Extract the (X, Y) coordinate from the center of the cell holding the provided text.  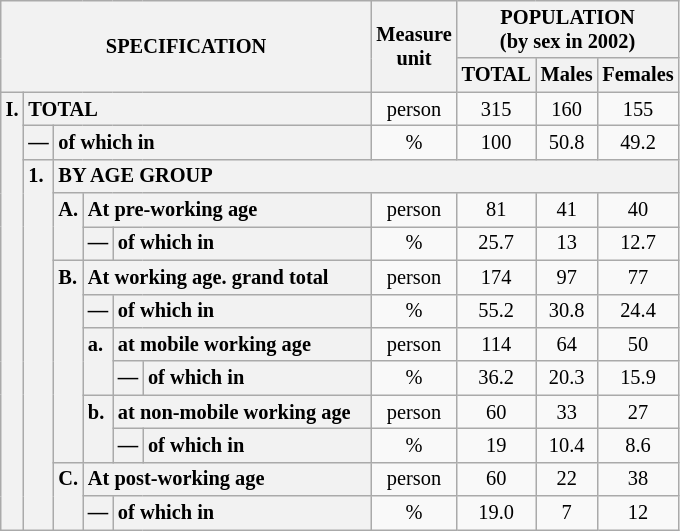
At post-working age (227, 479)
114 (496, 344)
1. (38, 344)
49.2 (638, 142)
8.6 (638, 445)
38 (638, 479)
33 (567, 412)
15.9 (638, 378)
41 (567, 210)
SPECIFICATION (186, 46)
81 (496, 210)
I. (12, 311)
100 (496, 142)
Measure unit (414, 46)
a. (98, 360)
7 (567, 513)
At pre-working age (227, 210)
BY AGE GROUP (366, 176)
64 (567, 344)
b. (98, 428)
At working age. grand total (227, 277)
174 (496, 277)
22 (567, 479)
155 (638, 109)
at mobile working age (242, 344)
Females (638, 75)
20.3 (567, 378)
A. (68, 226)
97 (567, 277)
77 (638, 277)
24.4 (638, 311)
30.8 (567, 311)
315 (496, 109)
12 (638, 513)
10.4 (567, 445)
at non-mobile working age (242, 412)
50.8 (567, 142)
27 (638, 412)
19.0 (496, 513)
19 (496, 445)
55.2 (496, 311)
C. (68, 496)
36.2 (496, 378)
13 (567, 243)
12.7 (638, 243)
B. (68, 361)
POPULATION (by sex in 2002) (568, 29)
25.7 (496, 243)
40 (638, 210)
Males (567, 75)
160 (567, 109)
50 (638, 344)
